Detect which cell encompasses the target text, then output its [x, y] center coordinate. 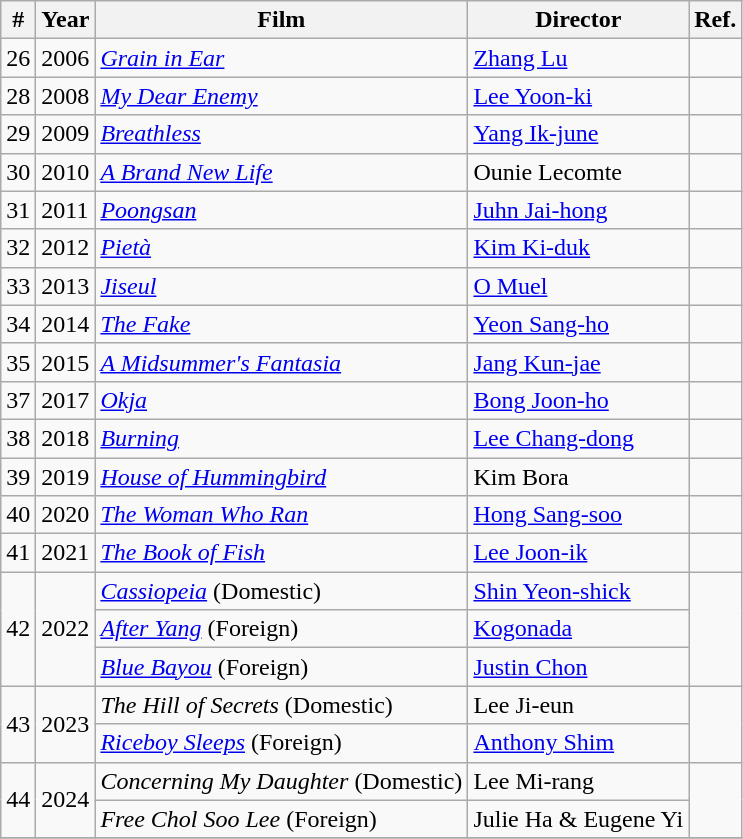
31 [18, 210]
Cassiopeia (Domestic) [282, 591]
2017 [66, 400]
Year [66, 20]
Bong Joon-ho [578, 400]
The Book of Fish [282, 553]
Anthony Shim [578, 743]
Ref. [716, 20]
Pietà [282, 248]
The Fake [282, 324]
A Midsummer's Fantasia [282, 362]
O Muel [578, 286]
# [18, 20]
2019 [66, 477]
2014 [66, 324]
Concerning My Daughter (Domestic) [282, 781]
Lee Mi-rang [578, 781]
Julie Ha & Eugene Yi [578, 819]
34 [18, 324]
Riceboy Sleeps (Foreign) [282, 743]
Hong Sang-soo [578, 515]
The Hill of Secrets (Domestic) [282, 705]
37 [18, 400]
Lee Chang-dong [578, 438]
Okja [282, 400]
Yang Ik-june [578, 134]
2024 [66, 800]
2008 [66, 96]
The Woman Who Ran [282, 515]
Kogonada [578, 629]
41 [18, 553]
33 [18, 286]
2006 [66, 58]
30 [18, 172]
Zhang Lu [578, 58]
Kim Bora [578, 477]
42 [18, 629]
Ounie Lecomte [578, 172]
My Dear Enemy [282, 96]
Lee Yoon-ki [578, 96]
Kim Ki-duk [578, 248]
Film [282, 20]
2018 [66, 438]
Lee Joon-ik [578, 553]
2009 [66, 134]
Lee Ji-eun [578, 705]
Burning [282, 438]
28 [18, 96]
Yeon Sang-ho [578, 324]
Jang Kun-jae [578, 362]
Grain in Ear [282, 58]
29 [18, 134]
Poongsan [282, 210]
35 [18, 362]
2022 [66, 629]
2021 [66, 553]
2023 [66, 724]
40 [18, 515]
2020 [66, 515]
2012 [66, 248]
A Brand New Life [282, 172]
After Yang (Foreign) [282, 629]
Shin Yeon-shick [578, 591]
Free Chol Soo Lee (Foreign) [282, 819]
2015 [66, 362]
26 [18, 58]
2010 [66, 172]
Jiseul [282, 286]
32 [18, 248]
44 [18, 800]
39 [18, 477]
Blue Bayou (Foreign) [282, 667]
43 [18, 724]
Breathless [282, 134]
38 [18, 438]
2011 [66, 210]
Justin Chon [578, 667]
2013 [66, 286]
Juhn Jai-hong [578, 210]
Director [578, 20]
House of Hummingbird [282, 477]
